Return (X, Y) of the center of cell containing provided text 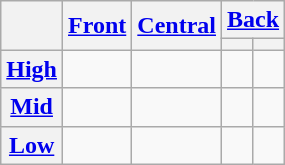
High (32, 69)
Front (98, 26)
Back (254, 20)
Mid (32, 107)
Central (177, 26)
Low (32, 145)
